Locate the cell with the specified text and output its (x, y) center coordinate. 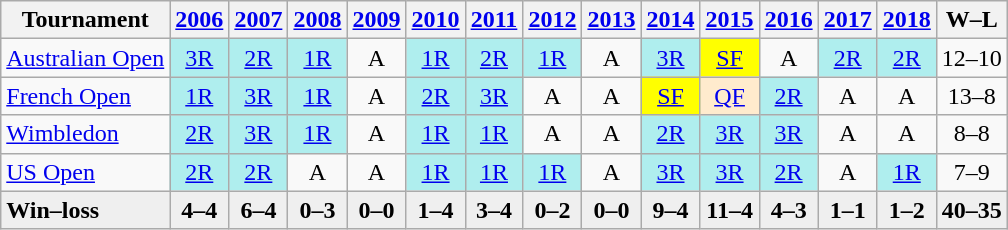
2012 (552, 20)
Win–loss (86, 210)
2006 (200, 20)
8–8 (972, 134)
12–10 (972, 58)
US Open (86, 172)
Tournament (86, 20)
2017 (848, 20)
1–4 (436, 210)
Australian Open (86, 58)
11–4 (730, 210)
3–4 (494, 210)
Wimbledon (86, 134)
1–2 (906, 210)
1–1 (848, 210)
2007 (258, 20)
2010 (436, 20)
2008 (318, 20)
2013 (612, 20)
0–2 (552, 210)
4–3 (788, 210)
2014 (670, 20)
4–4 (200, 210)
W–L (972, 20)
13–8 (972, 96)
2016 (788, 20)
2015 (730, 20)
0–3 (318, 210)
QF (730, 96)
2018 (906, 20)
40–35 (972, 210)
7–9 (972, 172)
French Open (86, 96)
2009 (376, 20)
6–4 (258, 210)
9–4 (670, 210)
2011 (494, 20)
